Identify which cell holds the provided text, then report its [X, Y] central coordinate. 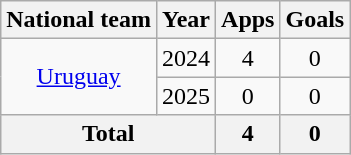
Uruguay [79, 77]
2024 [186, 58]
National team [79, 20]
Goals [315, 20]
Apps [248, 20]
Total [108, 134]
Year [186, 20]
2025 [186, 96]
